Provide the [X, Y] coordinate of the cell's center where the given text is located.  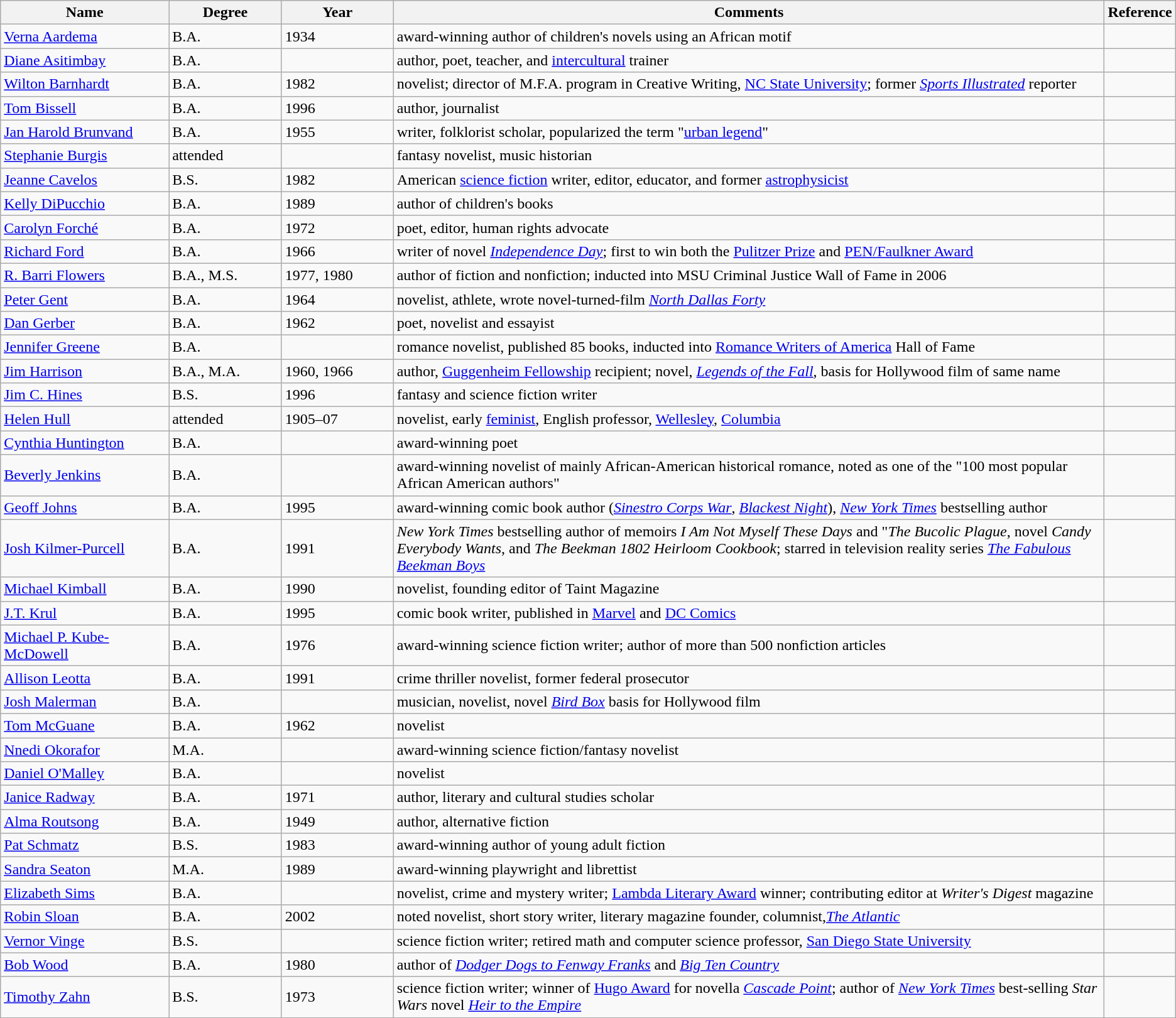
poet, novelist and essayist [749, 323]
author, literary and cultural studies scholar [749, 798]
1977, 1980 [337, 275]
poet, editor, human rights advocate [749, 227]
Josh Kilmer-Purcell [85, 548]
award-winning comic book author (Sinestro Corps War, Blackest Night), New York Times bestselling author [749, 507]
noted novelist, short story writer, literary magazine founder, columnist,The Atlantic [749, 917]
B.A., M.S. [226, 275]
J.T. Krul [85, 613]
Beverly Jenkins [85, 475]
Cynthia Huntington [85, 443]
Jim Harrison [85, 371]
Diane Asitimbay [85, 60]
Daniel O'Malley [85, 774]
Tom Bissell [85, 108]
B.A., M.A. [226, 371]
Comments [749, 13]
author, Guggenheim Fellowship recipient; novel, Legends of the Fall, basis for Hollywood film of same name [749, 371]
Sandra Seaton [85, 869]
1964 [337, 300]
Kelly DiPucchio [85, 203]
novelist; director of M.F.A. program in Creative Writing, NC State University; former Sports Illustrated reporter [749, 84]
1905–07 [337, 419]
Year [337, 13]
Degree [226, 13]
1949 [337, 821]
Jeanne Cavelos [85, 180]
fantasy novelist, music historian [749, 156]
1980 [337, 965]
Josh Malerman [85, 701]
novelist, crime and mystery writer; Lambda Literary Award winner; contributing editor at Writer's Digest magazine [749, 893]
comic book writer, published in Marvel and DC Comics [749, 613]
American science fiction writer, editor, educator, and former astrophysicist [749, 180]
Bob Wood [85, 965]
Timothy Zahn [85, 997]
Michael P. Kube-McDowell [85, 646]
award-winning author of young adult fiction [749, 845]
award-winning novelist of mainly African-American historical romance, noted as one of the "100 most popular African American authors" [749, 475]
Janice Radway [85, 798]
author of children's books [749, 203]
author of fiction and nonfiction; inducted into MSU Criminal Justice Wall of Fame in 2006 [749, 275]
Michael Kimball [85, 589]
novelist, early feminist, English professor, Wellesley, Columbia [749, 419]
1976 [337, 646]
award-winning playwright and librettist [749, 869]
Peter Gent [85, 300]
Allison Leotta [85, 678]
author of Dodger Dogs to Fenway Franks and Big Ten Country [749, 965]
award-winning science fiction writer; author of more than 500 nonfiction articles [749, 646]
Tom McGuane [85, 725]
Wilton Barnhardt [85, 84]
1960, 1966 [337, 371]
award-winning science fiction/fantasy novelist [749, 749]
1934 [337, 36]
1966 [337, 251]
Jan Harold Brunvand [85, 132]
Jennifer Greene [85, 347]
Reference [1140, 13]
science fiction writer; retired math and computer science professor, San Diego State University [749, 941]
science fiction writer; winner of Hugo Award for novella Cascade Point; author of New York Times best-selling Star Wars novel Heir to the Empire [749, 997]
award-winning author of children's novels using an African motif [749, 36]
1990 [337, 589]
Dan Gerber [85, 323]
novelist, founding editor of Taint Magazine [749, 589]
Jim C. Hines [85, 395]
award-winning poet [749, 443]
Stephanie Burgis [85, 156]
crime thriller novelist, former federal prosecutor [749, 678]
R. Barri Flowers [85, 275]
Helen Hull [85, 419]
Carolyn Forché [85, 227]
novelist, athlete, wrote novel-turned-film North Dallas Forty [749, 300]
1983 [337, 845]
1973 [337, 997]
musician, novelist, novel Bird Box basis for Hollywood film [749, 701]
Geoff Johns [85, 507]
author, poet, teacher, and intercultural trainer [749, 60]
Elizabeth Sims [85, 893]
Alma Routsong [85, 821]
writer, folklorist scholar, popularized the term "urban legend" [749, 132]
Nnedi Okorafor [85, 749]
Vernor Vinge [85, 941]
Verna Aardema [85, 36]
author, alternative fiction [749, 821]
writer of novel Independence Day; first to win both the Pulitzer Prize and PEN/Faulkner Award [749, 251]
1971 [337, 798]
1955 [337, 132]
romance novelist, published 85 books, inducted into Romance Writers of America Hall of Fame [749, 347]
Pat Schmatz [85, 845]
Robin Sloan [85, 917]
fantasy and science fiction writer [749, 395]
Name [85, 13]
1972 [337, 227]
Richard Ford [85, 251]
2002 [337, 917]
author, journalist [749, 108]
